Return the [X, Y] coordinate for the center point of the cell that contains the specified text.  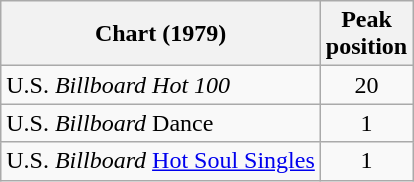
U.S. Billboard Hot 100 [161, 85]
Chart (1979) [161, 34]
U.S. Billboard Dance [161, 123]
20 [366, 85]
U.S. Billboard Hot Soul Singles [161, 161]
Peakposition [366, 34]
